Identify which cell holds the provided text, then report its (x, y) central coordinate. 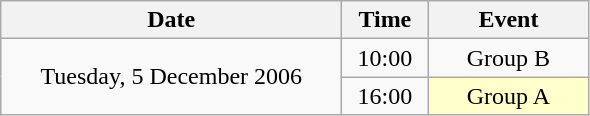
Group A (508, 96)
16:00 (385, 96)
Tuesday, 5 December 2006 (172, 77)
10:00 (385, 58)
Group B (508, 58)
Event (508, 20)
Date (172, 20)
Time (385, 20)
